Capture the cell that displays the provided text and extract its [X, Y] central coordinate. 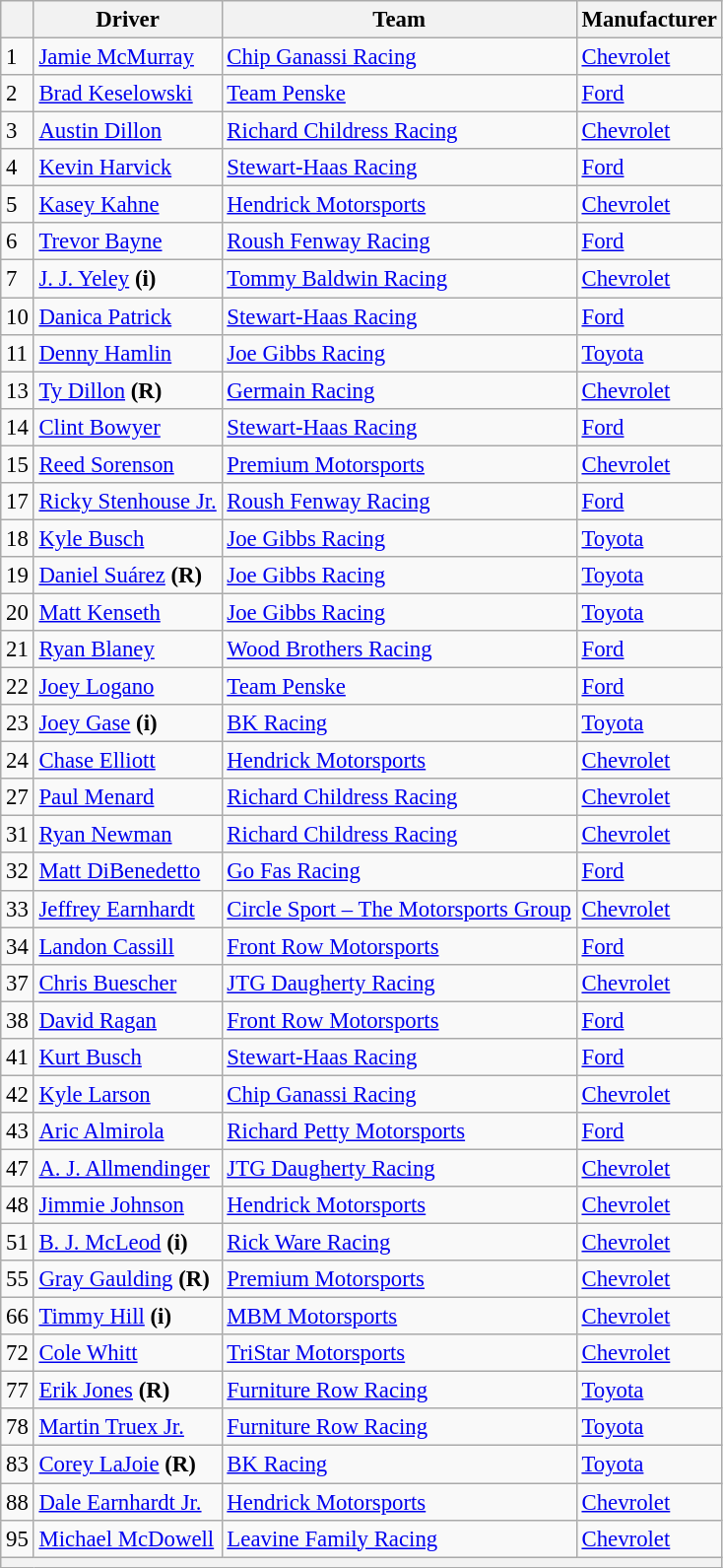
Landon Cassill [128, 946]
Timmy Hill (i) [128, 1317]
55 [18, 1279]
Dale Earnhardt Jr. [128, 1502]
J. J. Yeley (i) [128, 279]
Denny Hamlin [128, 353]
18 [18, 538]
66 [18, 1317]
Gray Gaulding (R) [128, 1279]
72 [18, 1353]
51 [18, 1243]
Kasey Kahne [128, 205]
Austin Dillon [128, 131]
47 [18, 1168]
4 [18, 168]
Danica Patrick [128, 316]
Jamie McMurray [128, 57]
Chase Elliott [128, 761]
3 [18, 131]
42 [18, 1094]
78 [18, 1428]
Cole Whitt [128, 1353]
24 [18, 761]
A. J. Allmendinger [128, 1168]
MBM Motorsports [399, 1317]
37 [18, 983]
David Ragan [128, 1020]
Ryan Blaney [128, 649]
Clint Bowyer [128, 427]
77 [18, 1391]
33 [18, 909]
Kyle Busch [128, 538]
6 [18, 241]
Joey Logano [128, 687]
Paul Menard [128, 797]
TriStar Motorsports [399, 1353]
Chris Buescher [128, 983]
5 [18, 205]
22 [18, 687]
19 [18, 576]
Driver [128, 20]
95 [18, 1538]
Martin Truex Jr. [128, 1428]
38 [18, 1020]
Daniel Suárez (R) [128, 576]
Kyle Larson [128, 1094]
13 [18, 390]
23 [18, 723]
Trevor Bayne [128, 241]
Kurt Busch [128, 1057]
Tommy Baldwin Racing [399, 279]
2 [18, 94]
Corey LaJoie (R) [128, 1465]
Reed Sorenson [128, 464]
Jeffrey Earnhardt [128, 909]
1 [18, 57]
Ty Dillon (R) [128, 390]
Team [399, 20]
83 [18, 1465]
Aric Almirola [128, 1131]
Manufacturer [649, 20]
B. J. McLeod (i) [128, 1243]
7 [18, 279]
Go Fas Racing [399, 872]
Ryan Newman [128, 835]
Jimmie Johnson [128, 1205]
11 [18, 353]
48 [18, 1205]
Richard Petty Motorsports [399, 1131]
Matt DiBenedetto [128, 872]
Matt Kenseth [128, 612]
32 [18, 872]
Rick Ware Racing [399, 1243]
Brad Keselowski [128, 94]
15 [18, 464]
88 [18, 1502]
43 [18, 1131]
Wood Brothers Racing [399, 649]
41 [18, 1057]
31 [18, 835]
Erik Jones (R) [128, 1391]
10 [18, 316]
20 [18, 612]
Leavine Family Racing [399, 1538]
Circle Sport – The Motorsports Group [399, 909]
Michael McDowell [128, 1538]
Germain Racing [399, 390]
34 [18, 946]
14 [18, 427]
27 [18, 797]
21 [18, 649]
Ricky Stenhouse Jr. [128, 502]
Kevin Harvick [128, 168]
17 [18, 502]
Joey Gase (i) [128, 723]
